Search for the cell housing the specified text and yield its (x, y) center coordinate. 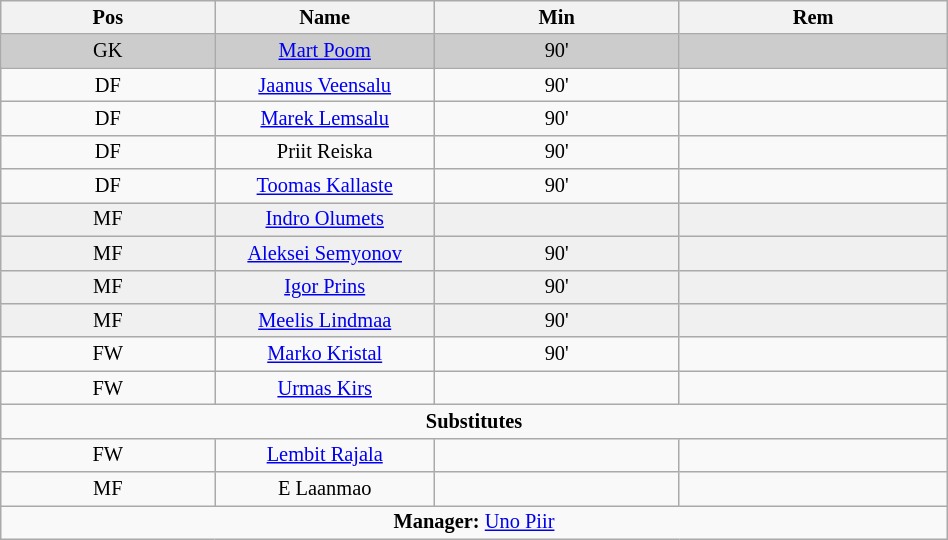
Jaanus Veensalu (325, 85)
Marko Kristal (325, 354)
Lembit Rajala (325, 455)
Priit Reiska (325, 152)
Rem (813, 17)
Igor Prins (325, 287)
Meelis Lindmaa (325, 320)
Manager: Uno Piir (474, 522)
Substitutes (474, 421)
Mart Poom (325, 51)
Marek Lemsalu (325, 118)
E Laanmao (325, 489)
Aleksei Semyonov (325, 253)
Name (325, 17)
Min (557, 17)
Urmas Kirs (325, 388)
Toomas Kallaste (325, 186)
Indro Olumets (325, 219)
Pos (108, 17)
GK (108, 51)
